From the cell containing the given text, extract its center point as [x, y] coordinate. 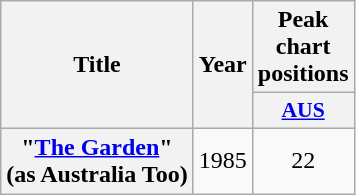
22 [303, 160]
AUS [303, 111]
1985 [222, 160]
Title [97, 65]
"The Garden"(as Australia Too) [97, 160]
Peak chart positions [303, 47]
Year [222, 65]
